Detect which cell encompasses the target text, then output its (x, y) center coordinate. 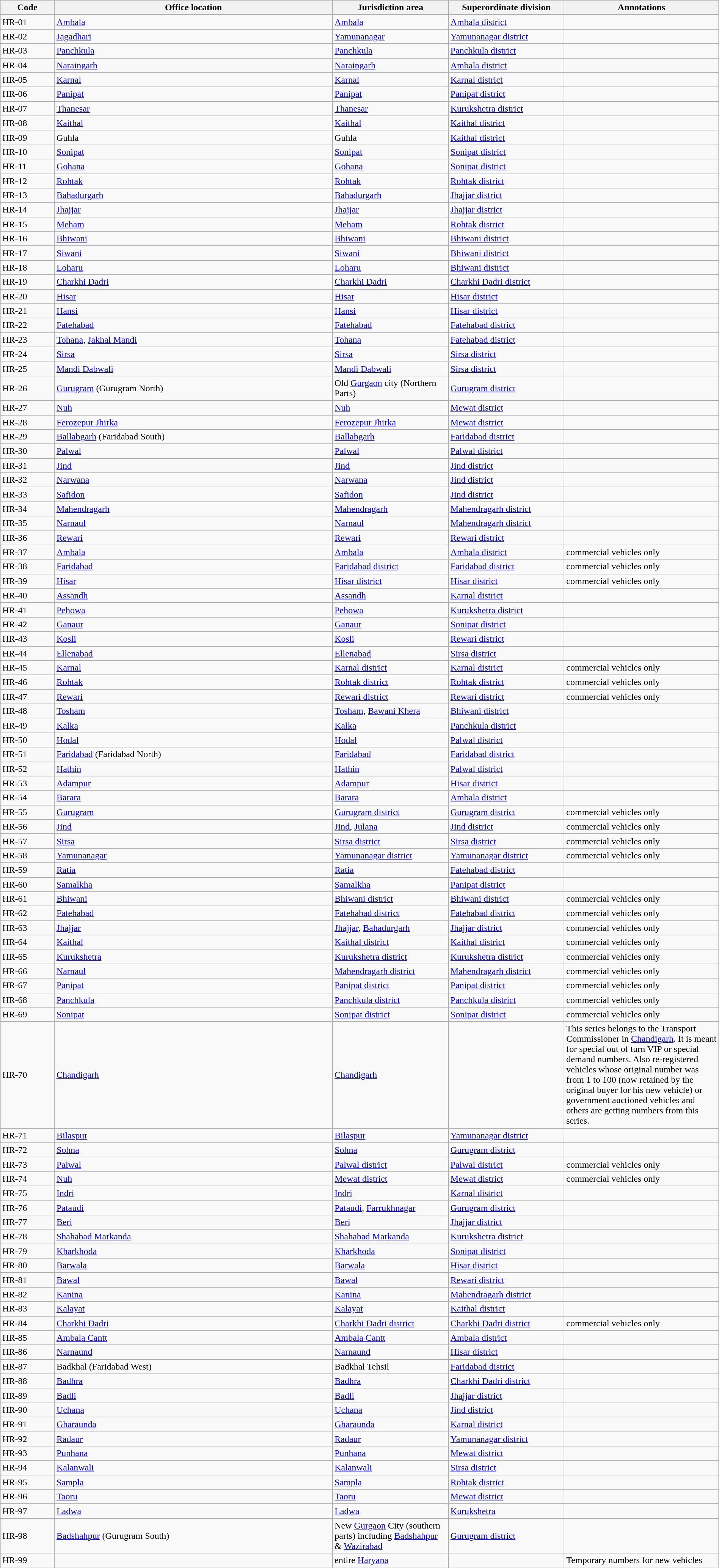
HR-65 (27, 957)
Gurugram (193, 812)
HR-28 (27, 422)
Jind, Julana (391, 827)
HR-99 (27, 1560)
Gurugram (Gurugram North) (193, 388)
HR-29 (27, 437)
HR-37 (27, 552)
Tohana (391, 340)
HR-49 (27, 726)
HR-90 (27, 1410)
Pataudi (193, 1208)
HR-42 (27, 624)
HR-87 (27, 1366)
HR-64 (27, 942)
HR-22 (27, 325)
HR-91 (27, 1424)
Badkhal Tehsil (391, 1366)
HR-12 (27, 181)
HR-76 (27, 1208)
HR-85 (27, 1338)
HR-16 (27, 239)
HR-26 (27, 388)
HR-14 (27, 210)
HR-13 (27, 195)
HR-89 (27, 1395)
HR-79 (27, 1251)
HR-03 (27, 51)
HR-58 (27, 855)
Jurisdiction area (391, 8)
Badshahpur (Gurugram South) (193, 1536)
Ballabgarh (Faridabad South) (193, 437)
HR-98 (27, 1536)
HR-18 (27, 268)
HR-33 (27, 494)
HR-47 (27, 697)
HR-04 (27, 65)
HR-48 (27, 711)
HR-40 (27, 595)
Temporary numbers for new vehicles (642, 1560)
HR-92 (27, 1439)
HR-97 (27, 1511)
HR-44 (27, 653)
HR-19 (27, 282)
HR-24 (27, 354)
HR-54 (27, 798)
HR-81 (27, 1280)
HR-56 (27, 827)
HR-05 (27, 80)
HR-72 (27, 1150)
HR-06 (27, 94)
HR-27 (27, 408)
HR-73 (27, 1164)
HR-25 (27, 368)
HR-75 (27, 1193)
HR-31 (27, 466)
HR-38 (27, 567)
HR-63 (27, 928)
HR-66 (27, 971)
HR-59 (27, 870)
HR-32 (27, 480)
HR-52 (27, 769)
Code (27, 8)
Jhajjar, Bahadurgarh (391, 928)
Badkhal (Faridabad West) (193, 1366)
HR-10 (27, 152)
Tosham, Bawani Khera (391, 711)
HR-45 (27, 668)
Office location (193, 8)
Pataudi, Farrukhnagar (391, 1208)
HR-07 (27, 109)
HR-46 (27, 682)
HR-57 (27, 841)
Superordinate division (506, 8)
HR-78 (27, 1237)
HR-01 (27, 22)
HR-34 (27, 509)
HR-51 (27, 754)
HR-82 (27, 1294)
HR-69 (27, 1014)
HR-21 (27, 311)
HR-67 (27, 986)
HR-71 (27, 1135)
HR-70 (27, 1075)
HR-88 (27, 1381)
HR-84 (27, 1323)
HR-39 (27, 581)
HR-50 (27, 740)
HR-11 (27, 166)
HR-36 (27, 538)
Tosham (193, 711)
HR-74 (27, 1179)
Faridabad (Faridabad North) (193, 754)
HR-77 (27, 1222)
HR-83 (27, 1309)
HR-02 (27, 36)
New Gurgaon City (southern parts) including Badshahpur & Wazirabad (391, 1536)
HR-23 (27, 340)
HR-08 (27, 123)
Annotations (642, 8)
HR-41 (27, 610)
HR-68 (27, 1000)
HR-62 (27, 913)
entire Haryana (391, 1560)
HR-95 (27, 1482)
HR-09 (27, 137)
HR-61 (27, 899)
Ballabgarh (391, 437)
HR-60 (27, 885)
HR-35 (27, 523)
Old Gurgaon city (Northern Parts) (391, 388)
Tohana, Jakhal Mandi (193, 340)
HR-53 (27, 783)
HR-17 (27, 253)
HR-94 (27, 1468)
HR-43 (27, 639)
HR-15 (27, 224)
HR-96 (27, 1497)
HR-86 (27, 1352)
HR-55 (27, 812)
HR-20 (27, 296)
HR-30 (27, 451)
HR-93 (27, 1453)
Jagadhari (193, 36)
HR-80 (27, 1266)
